Identify which cell holds the provided text, then report its [x, y] central coordinate. 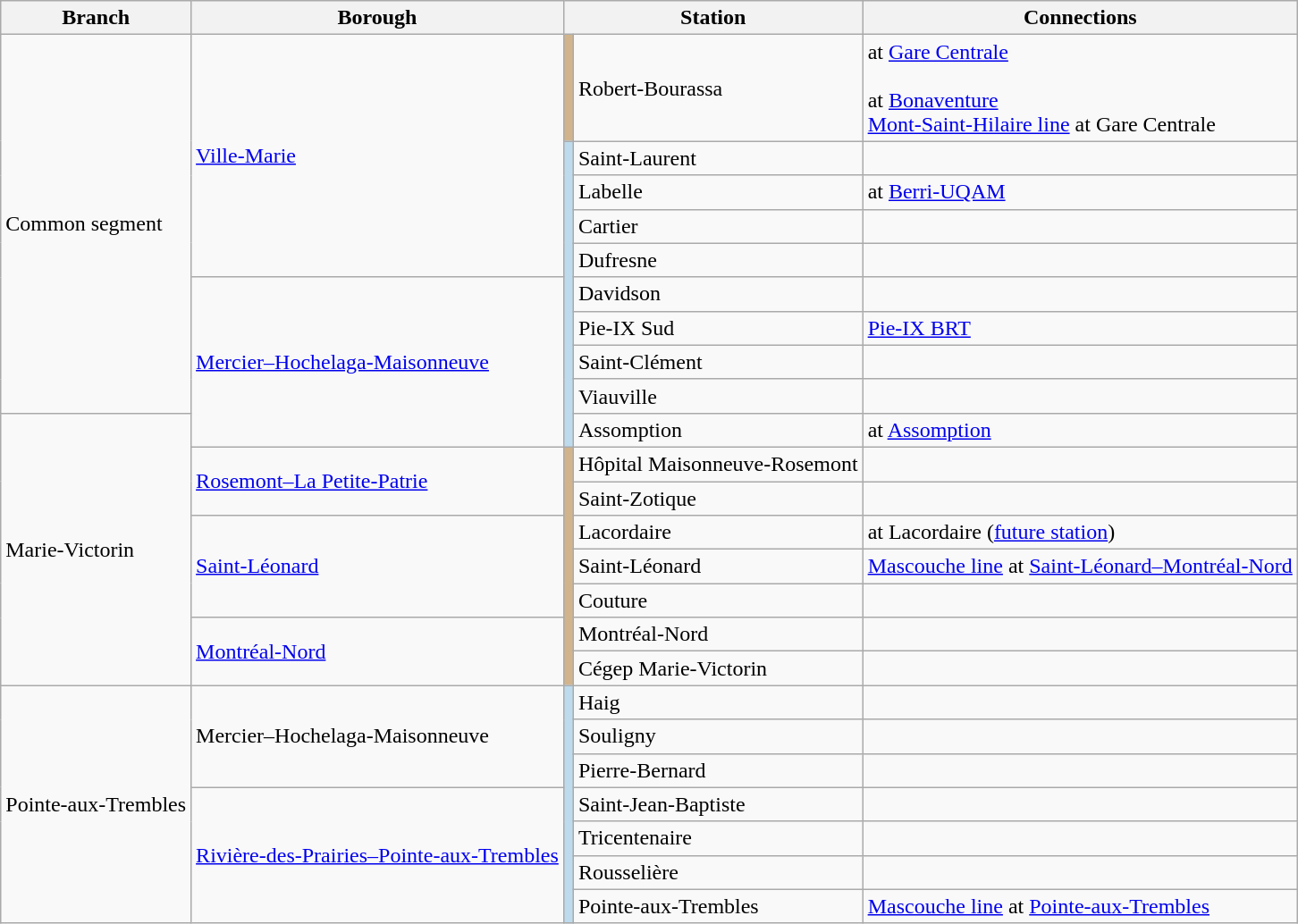
at Assomption [1080, 430]
Couture [718, 601]
Saint-Zotique [718, 498]
at Gare Centrale at Bonaventure Mont-Saint-Hilaire line at Gare Centrale [1080, 88]
Borough [377, 18]
Tricentenaire [718, 838]
Cartier [718, 226]
Marie-Victorin [97, 549]
Mascouche line at Pointe-aux-Trembles [1080, 906]
Viauville [718, 396]
Labelle [718, 192]
Common segment [97, 224]
Branch [97, 18]
Assomption [718, 430]
Lacordaire [718, 533]
Rivière-des-Prairies–Pointe-aux-Trembles [377, 855]
at Lacordaire (future station) [1080, 533]
Connections [1080, 18]
at Berri-UQAM [1080, 192]
Saint-Laurent [718, 158]
Davidson [718, 294]
Rosemont–La Petite-Patrie [377, 481]
Station [713, 18]
Hôpital Maisonneuve-Rosemont [718, 464]
Haig [718, 702]
Rousselière [718, 872]
Souligny [718, 736]
Saint-Jean-Baptiste [718, 804]
Mascouche line at Saint-Léonard–Montréal-Nord [1080, 567]
Pierre-Bernard [718, 770]
Robert-Bourassa [718, 88]
Pie-IX Sud [718, 328]
Dufresne [718, 260]
Ville-Marie [377, 155]
Cégep Marie-Victorin [718, 668]
Saint-Clément [718, 362]
Pie-IX BRT [1080, 328]
